Find where the given text appears and provide that cell's center as [x, y] coordinate. 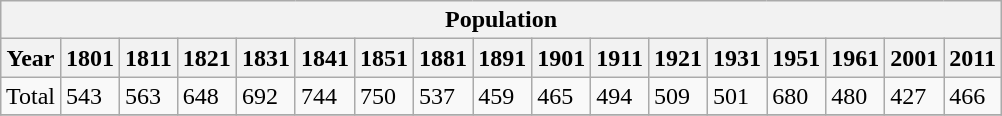
459 [502, 96]
750 [384, 96]
1821 [206, 58]
Population [500, 20]
1921 [678, 58]
480 [856, 96]
1891 [502, 58]
1851 [384, 58]
1831 [266, 58]
466 [973, 96]
427 [914, 96]
1951 [796, 58]
1881 [444, 58]
1911 [620, 58]
Total [30, 96]
537 [444, 96]
543 [90, 96]
1801 [90, 58]
1811 [149, 58]
2001 [914, 58]
1841 [324, 58]
680 [796, 96]
501 [738, 96]
563 [149, 96]
1931 [738, 58]
Year [30, 58]
744 [324, 96]
465 [562, 96]
1961 [856, 58]
494 [620, 96]
1901 [562, 58]
692 [266, 96]
509 [678, 96]
2011 [973, 58]
648 [206, 96]
